Scan for the cell matching the given text and deliver its (x, y) coordinate at center. 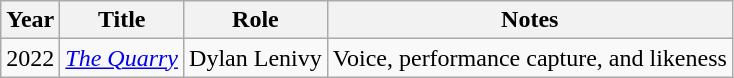
Voice, performance capture, and likeness (530, 58)
Title (122, 20)
Notes (530, 20)
Year (30, 20)
The Quarry (122, 58)
2022 (30, 58)
Role (256, 20)
Dylan Lenivy (256, 58)
